Extract the [x, y] coordinate from the center of the cell holding the provided text.  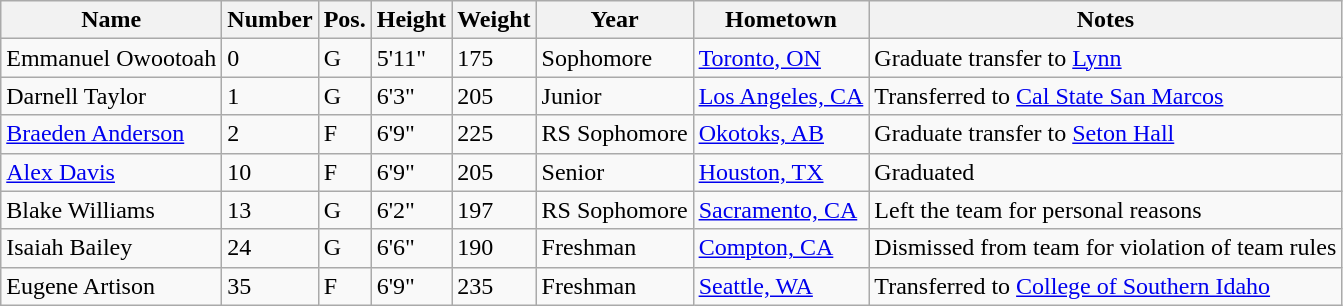
13 [270, 210]
Hometown [781, 20]
Graduated [1106, 172]
197 [494, 210]
Height [411, 20]
Transferred to College of Southern Idaho [1106, 286]
Houston, TX [781, 172]
Alex Davis [112, 172]
6'3" [411, 96]
6'2" [411, 210]
Okotoks, AB [781, 134]
Number [270, 20]
Dismissed from team for violation of team rules [1106, 248]
Graduate transfer to Seton Hall [1106, 134]
Sophomore [614, 58]
Year [614, 20]
Sacramento, CA [781, 210]
Transferred to Cal State San Marcos [1106, 96]
235 [494, 286]
6'6" [411, 248]
Braeden Anderson [112, 134]
175 [494, 58]
Emmanuel Owootoah [112, 58]
Eugene Artison [112, 286]
Graduate transfer to Lynn [1106, 58]
Notes [1106, 20]
Junior [614, 96]
Toronto, ON [781, 58]
1 [270, 96]
225 [494, 134]
Senior [614, 172]
Darnell Taylor [112, 96]
35 [270, 286]
190 [494, 248]
Name [112, 20]
Isaiah Bailey [112, 248]
Compton, CA [781, 248]
24 [270, 248]
Seattle, WA [781, 286]
5'11" [411, 58]
10 [270, 172]
Left the team for personal reasons [1106, 210]
Pos. [344, 20]
2 [270, 134]
Blake Williams [112, 210]
Weight [494, 20]
Los Angeles, CA [781, 96]
0 [270, 58]
